Extract the (X, Y) coordinate from the center of the cell holding the provided text.  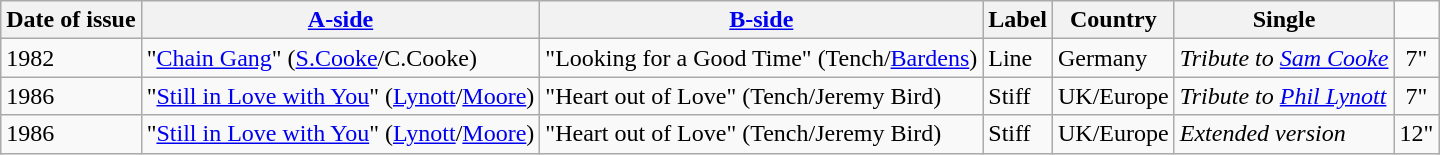
Extended version (1284, 134)
"Chain Gang" (S.Cooke/C.Cooke) (340, 58)
Country (1114, 20)
Label (1018, 20)
Date of issue (71, 20)
"Looking for a Good Time" (Tench/Bardens) (762, 58)
Line (1018, 58)
Germany (1114, 58)
Single (1284, 20)
Tribute to Sam Cooke (1284, 58)
12" (1416, 134)
B-side (762, 20)
A-side (340, 20)
1982 (71, 58)
Tribute to Phil Lynott (1284, 96)
